From the cell containing the given text, extract its center point as (X, Y) coordinate. 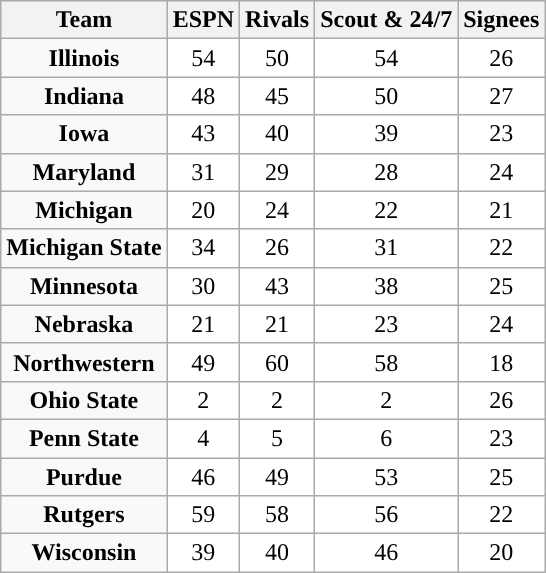
48 (203, 96)
53 (386, 477)
Signees (502, 20)
29 (278, 172)
28 (386, 172)
27 (502, 96)
Wisconsin (84, 553)
Purdue (84, 477)
6 (386, 438)
38 (386, 286)
Scout & 24/7 (386, 20)
45 (278, 96)
ESPN (203, 20)
Penn State (84, 438)
Rutgers (84, 515)
Minnesota (84, 286)
30 (203, 286)
Illinois (84, 58)
Indiana (84, 96)
Iowa (84, 134)
Ohio State (84, 400)
Northwestern (84, 362)
Nebraska (84, 324)
Maryland (84, 172)
59 (203, 515)
Rivals (278, 20)
60 (278, 362)
34 (203, 248)
Team (84, 20)
4 (203, 438)
56 (386, 515)
Michigan State (84, 248)
Michigan (84, 210)
5 (278, 438)
18 (502, 362)
